Pinpoint the cell where the given text exists, returning its (x, y) midpoint coordinate. 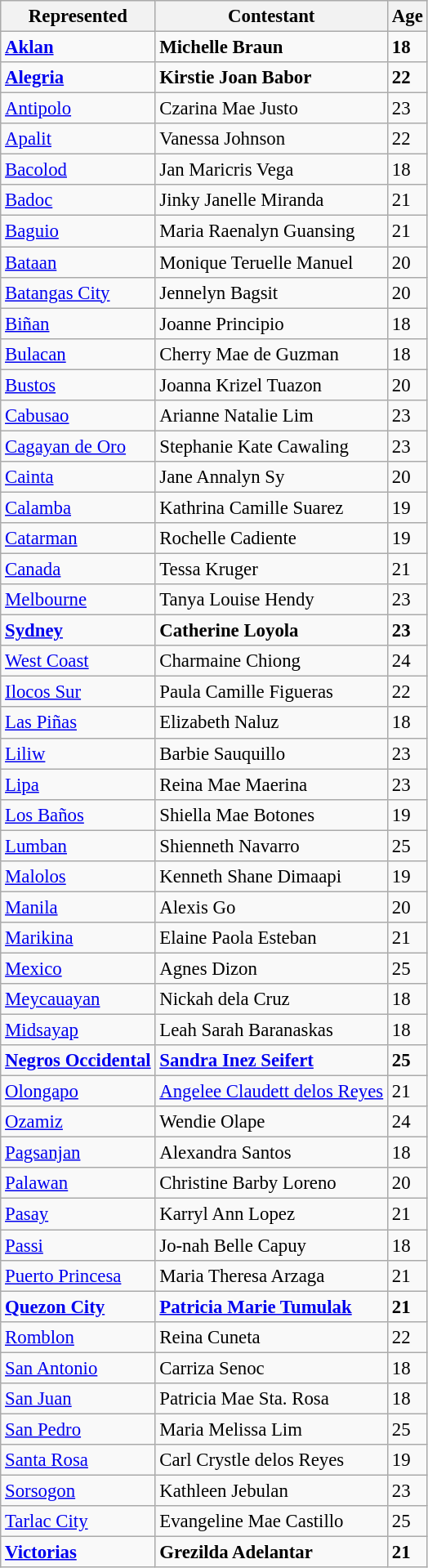
Shienneth Navarro (271, 846)
Badoc (78, 200)
Tessa Kruger (271, 570)
Las Piñas (78, 723)
Sorsogon (78, 1490)
Agnes Dizon (271, 968)
Carl Crystle delos Reyes (271, 1460)
Ozamiz (78, 1122)
Kathrina Camille Suarez (271, 507)
Cabusao (78, 416)
Catherine Loyola (271, 631)
Represented (78, 16)
Santa Rosa (78, 1460)
Czarina Mae Justo (271, 109)
Aklan (78, 47)
Joanne Principio (271, 324)
Contestant (271, 16)
Kenneth Shane Dimaapi (271, 877)
Stephanie Kate Cawaling (271, 446)
Olongapo (78, 1092)
Calamba (78, 507)
Carriza Senoc (271, 1368)
Karryl Ann Lopez (271, 1214)
Victorias (78, 1552)
Bacolod (78, 170)
Elaine Paola Esteban (271, 938)
Alexandra Santos (271, 1153)
Kirstie Joan Babor (271, 78)
Joanna Krizel Tuazon (271, 385)
Reina Mae Maerina (271, 784)
Antipolo (78, 109)
Shiella Mae Botones (271, 815)
Kathleen Jebulan (271, 1490)
Quezon City (78, 1307)
Pagsanjan (78, 1153)
Tanya Louise Hendy (271, 600)
Passi (78, 1245)
Sandra Inez Seifert (271, 1061)
San Juan (78, 1399)
Leah Sarah Baranaskas (271, 1030)
Cagayan de Oro (78, 446)
Jan Maricris Vega (271, 170)
Maria Raenalyn Guansing (271, 231)
Christine Barby Loreno (271, 1184)
Angelee Claudett delos Reyes (271, 1092)
Nickah dela Cruz (271, 999)
Batangas City (78, 293)
Ilocos Sur (78, 692)
Apalit (78, 139)
Charmaine Chiong (271, 661)
Alexis Go (271, 907)
Catarman (78, 538)
Malolos (78, 877)
Arianne Natalie Lim (271, 416)
Jane Annalyn Sy (271, 477)
Vanessa Johnson (271, 139)
Jo-nah Belle Capuy (271, 1245)
Monique Teruelle Manuel (271, 262)
Lumban (78, 846)
Maria Melissa Lim (271, 1429)
San Pedro (78, 1429)
Manila (78, 907)
Age (408, 16)
Marikina (78, 938)
Melbourne (78, 600)
Grezilda Adelantar (271, 1552)
Puerto Princesa (78, 1275)
Maria Theresa Arzaga (271, 1275)
San Antonio (78, 1368)
Palawan (78, 1184)
Patricia Marie Tumulak (271, 1307)
Lipa (78, 784)
West Coast (78, 661)
Romblon (78, 1337)
Cainta (78, 477)
Paula Camille Figueras (271, 692)
Los Baños (78, 815)
Barbie Sauquillo (271, 753)
Jinky Janelle Miranda (271, 200)
Canada (78, 570)
Alegria (78, 78)
Tarlac City (78, 1521)
Baguio (78, 231)
Jennelyn Bagsit (271, 293)
Patricia Mae Sta. Rosa (271, 1399)
Negros Occidental (78, 1061)
Mexico (78, 968)
Pasay (78, 1214)
Bustos (78, 385)
Michelle Braun (271, 47)
Bataan (78, 262)
Wendie Olape (271, 1122)
Evangeline Mae Castillo (271, 1521)
Cherry Mae de Guzman (271, 354)
Reina Cuneta (271, 1337)
Sydney (78, 631)
Rochelle Cadiente (271, 538)
Meycauayan (78, 999)
Bulacan (78, 354)
Elizabeth Naluz (271, 723)
Liliw (78, 753)
Midsayap (78, 1030)
Biñan (78, 324)
